Determine the (x, y) coordinate at the center of the cell enclosing the given text.  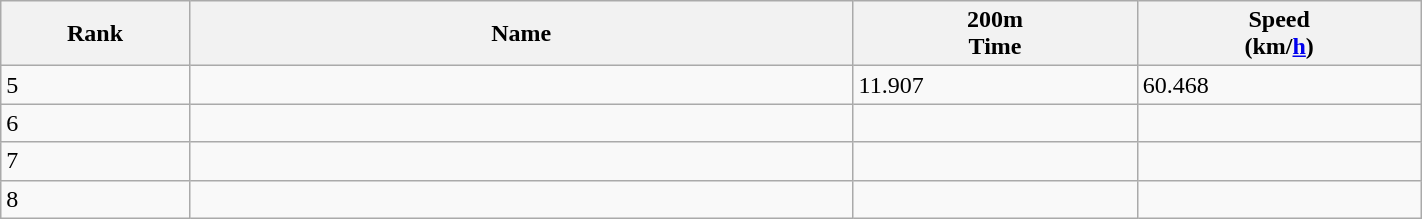
5 (96, 85)
6 (96, 123)
8 (96, 199)
Speed(km/h) (1279, 34)
60.468 (1279, 85)
Rank (96, 34)
Name (521, 34)
11.907 (995, 85)
7 (96, 161)
200mTime (995, 34)
